Return the (X, Y) coordinate for the center point of the cell that contains the specified text.  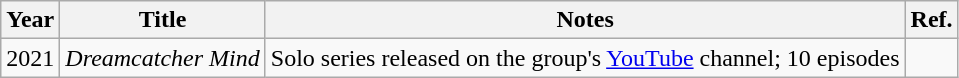
Year (30, 20)
Notes (585, 20)
Dreamcatcher Mind (162, 58)
Title (162, 20)
Solo series released on the group's YouTube channel; 10 episodes (585, 58)
Ref. (932, 20)
2021 (30, 58)
